Output the [x, y] coordinate of the center of the cell containing the given text.  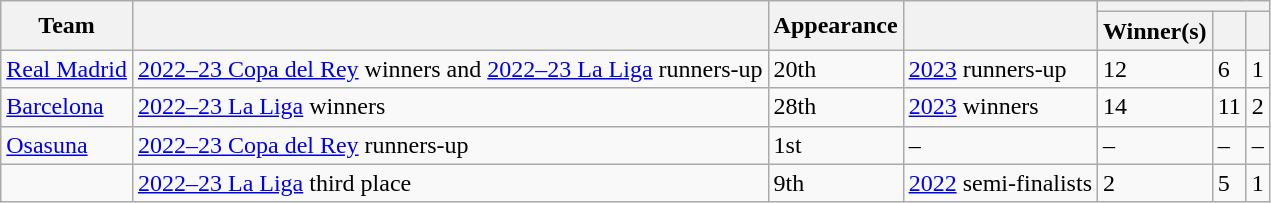
2022–23 Copa del Rey winners and 2022–23 La Liga runners-up [450, 69]
Real Madrid [67, 69]
2022–23 La Liga winners [450, 107]
Barcelona [67, 107]
9th [836, 183]
5 [1229, 183]
2022 semi-finalists [1000, 183]
11 [1229, 107]
Team [67, 26]
28th [836, 107]
6 [1229, 69]
2023 winners [1000, 107]
14 [1156, 107]
2022–23 La Liga third place [450, 183]
Winner(s) [1156, 31]
12 [1156, 69]
2022–23 Copa del Rey runners-up [450, 145]
2023 runners-up [1000, 69]
Osasuna [67, 145]
Appearance [836, 26]
20th [836, 69]
1st [836, 145]
